Provide the [X, Y] coordinate of the cell's center where the given text is located.  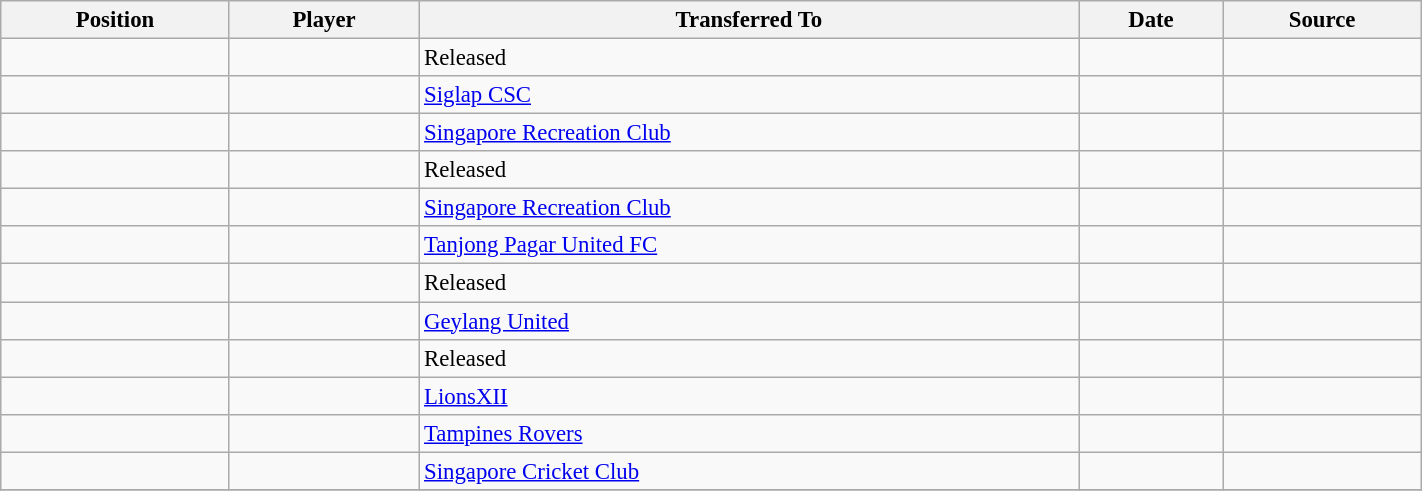
Date [1151, 20]
Source [1322, 20]
Player [324, 20]
Tanjong Pagar United FC [749, 245]
Siglap CSC [749, 95]
Position [116, 20]
LionsXII [749, 396]
Geylang United [749, 321]
Singapore Cricket Club [749, 471]
Tampines Rovers [749, 433]
Transferred To [749, 20]
